Locate the cell with the specified text and output its [x, y] center coordinate. 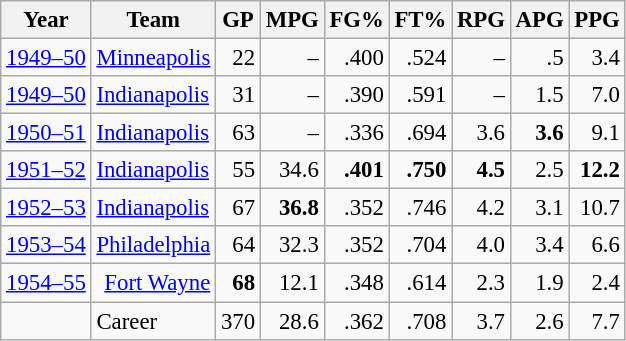
Team [153, 20]
RPG [482, 20]
.746 [420, 208]
2.6 [540, 321]
67 [238, 208]
7.0 [597, 95]
.401 [356, 170]
.694 [420, 133]
3.1 [540, 208]
.708 [420, 321]
1.5 [540, 95]
32.3 [292, 245]
GP [238, 20]
1952–53 [46, 208]
Philadelphia [153, 245]
Career [153, 321]
68 [238, 283]
.750 [420, 170]
Minneapolis [153, 58]
.400 [356, 58]
4.2 [482, 208]
1953–54 [46, 245]
2.5 [540, 170]
64 [238, 245]
.591 [420, 95]
370 [238, 321]
FT% [420, 20]
22 [238, 58]
55 [238, 170]
.5 [540, 58]
Fort Wayne [153, 283]
.524 [420, 58]
1951–52 [46, 170]
FG% [356, 20]
.362 [356, 321]
Year [46, 20]
4.0 [482, 245]
2.3 [482, 283]
.390 [356, 95]
6.6 [597, 245]
3.7 [482, 321]
1954–55 [46, 283]
28.6 [292, 321]
63 [238, 133]
1.9 [540, 283]
MPG [292, 20]
31 [238, 95]
.614 [420, 283]
2.4 [597, 283]
PPG [597, 20]
APG [540, 20]
12.2 [597, 170]
10.7 [597, 208]
34.6 [292, 170]
.348 [356, 283]
7.7 [597, 321]
.704 [420, 245]
12.1 [292, 283]
4.5 [482, 170]
.336 [356, 133]
36.8 [292, 208]
9.1 [597, 133]
1950–51 [46, 133]
